Find where the given text appears and provide that cell's center as [X, Y] coordinate. 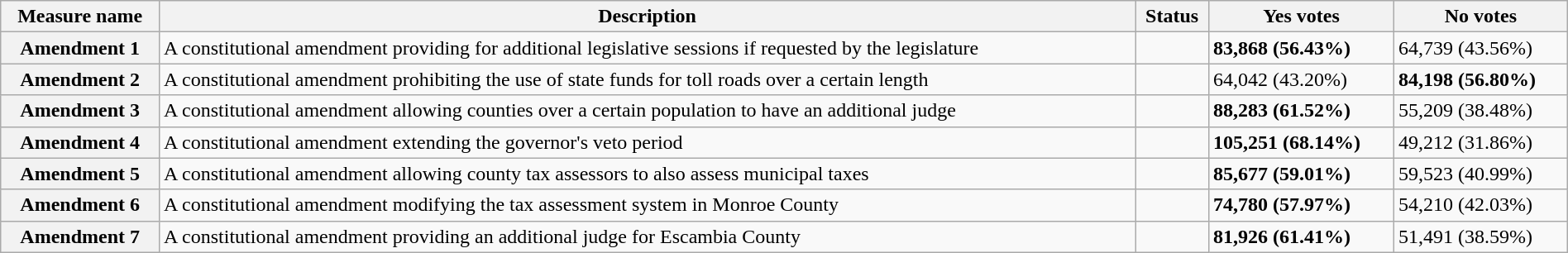
Amendment 2 [80, 79]
59,523 (40.99%) [1480, 174]
Amendment 1 [80, 48]
81,926 (61.41%) [1302, 236]
Amendment 7 [80, 236]
Amendment 5 [80, 174]
A constitutional amendment prohibiting the use of state funds for toll roads over a certain length [648, 79]
Yes votes [1302, 17]
A constitutional amendment allowing county tax assessors to also assess municipal taxes [648, 174]
55,209 (38.48%) [1480, 111]
74,780 (57.97%) [1302, 205]
84,198 (56.80%) [1480, 79]
51,491 (38.59%) [1480, 236]
Status [1173, 17]
No votes [1480, 17]
64,042 (43.20%) [1302, 79]
83,868 (56.43%) [1302, 48]
Measure name [80, 17]
A constitutional amendment allowing counties over a certain population to have an additional judge [648, 111]
Description [648, 17]
Amendment 6 [80, 205]
A constitutional amendment modifying the tax assessment system in Monroe County [648, 205]
54,210 (42.03%) [1480, 205]
A constitutional amendment providing an additional judge for Escambia County [648, 236]
A constitutional amendment extending the governor's veto period [648, 142]
Amendment 3 [80, 111]
Amendment 4 [80, 142]
A constitutional amendment providing for additional legislative sessions if requested by the legislature [648, 48]
105,251 (68.14%) [1302, 142]
85,677 (59.01%) [1302, 174]
49,212 (31.86%) [1480, 142]
64,739 (43.56%) [1480, 48]
88,283 (61.52%) [1302, 111]
